Scan for the cell matching the given text and deliver its [X, Y] coordinate at center. 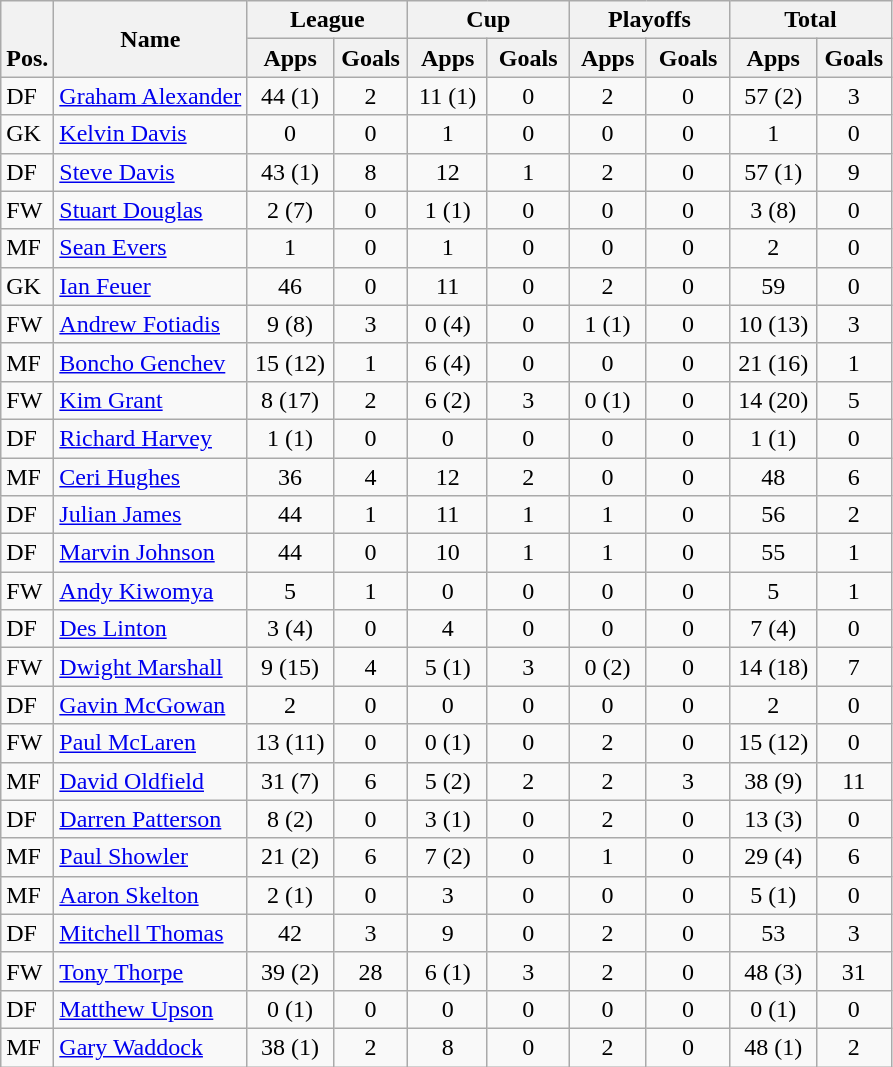
3 (8) [774, 210]
28 [370, 971]
43 (1) [290, 172]
Cup [488, 20]
36 [290, 477]
3 (4) [290, 629]
48 (3) [774, 971]
0 (2) [608, 667]
Steve Davis [150, 172]
Andrew Fotiadis [150, 324]
9 (15) [290, 667]
Dwight Marshall [150, 667]
Marvin Johnson [150, 553]
Boncho Genchev [150, 362]
Kelvin Davis [150, 134]
Total [810, 20]
5 (2) [448, 781]
6 (2) [448, 400]
Ceri Hughes [150, 477]
42 [290, 933]
Paul Showler [150, 857]
10 [448, 553]
7 (2) [448, 857]
Graham Alexander [150, 96]
Darren Patterson [150, 819]
David Oldfield [150, 781]
Name [150, 39]
21 (2) [290, 857]
13 (3) [774, 819]
Julian James [150, 515]
Kim Grant [150, 400]
55 [774, 553]
13 (11) [290, 743]
Stuart Douglas [150, 210]
Tony Thorpe [150, 971]
59 [774, 286]
39 (2) [290, 971]
7 [854, 667]
Ian Feuer [150, 286]
6 (4) [448, 362]
57 (1) [774, 172]
11 (1) [448, 96]
Gary Waddock [150, 1047]
48 [774, 477]
29 (4) [774, 857]
10 (13) [774, 324]
0 (4) [448, 324]
31 [854, 971]
46 [290, 286]
21 (16) [774, 362]
8 (2) [290, 819]
Playoffs [650, 20]
Mitchell Thomas [150, 933]
Matthew Upson [150, 1009]
Aaron Skelton [150, 895]
League [328, 20]
14 (20) [774, 400]
Paul McLaren [150, 743]
8 (17) [290, 400]
Andy Kiwomya [150, 591]
6 (1) [448, 971]
Gavin McGowan [150, 705]
31 (7) [290, 781]
14 (18) [774, 667]
Richard Harvey [150, 438]
2 (1) [290, 895]
7 (4) [774, 629]
56 [774, 515]
38 (1) [290, 1047]
2 (7) [290, 210]
57 (2) [774, 96]
38 (9) [774, 781]
53 [774, 933]
44 (1) [290, 96]
Sean Evers [150, 248]
Pos. [28, 39]
Des Linton [150, 629]
9 (8) [290, 324]
48 (1) [774, 1047]
3 (1) [448, 819]
